From the cell containing the given text, extract its center point as [x, y] coordinate. 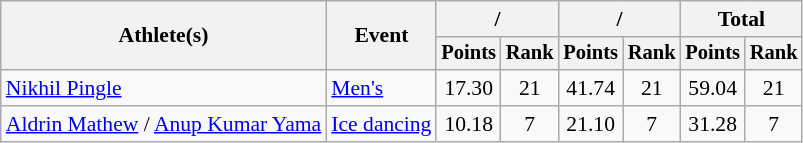
Total [741, 19]
17.30 [468, 88]
Athlete(s) [164, 36]
Aldrin Mathew / Anup Kumar Yama [164, 124]
Nikhil Pingle [164, 88]
41.74 [590, 88]
10.18 [468, 124]
31.28 [712, 124]
Men's [381, 88]
Event [381, 36]
Ice dancing [381, 124]
21.10 [590, 124]
59.04 [712, 88]
